Identify which cell holds the provided text, then report its [X, Y] central coordinate. 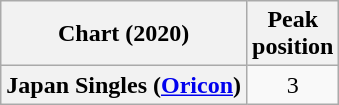
Japan Singles (Oricon) [124, 85]
Chart (2020) [124, 34]
Peakposition [293, 34]
3 [293, 85]
